Return [X, Y] of the center of cell containing provided text 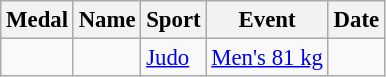
Medal [38, 20]
Judo [174, 58]
Event [267, 20]
Men's 81 kg [267, 58]
Date [356, 20]
Name [107, 20]
Sport [174, 20]
